Find where the given text appears and provide that cell's center as [X, Y] coordinate. 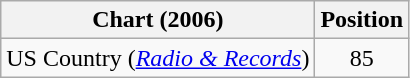
US Country (Radio & Records) [158, 58]
85 [362, 58]
Chart (2006) [158, 20]
Position [362, 20]
